Capture the cell that displays the provided text and extract its (x, y) central coordinate. 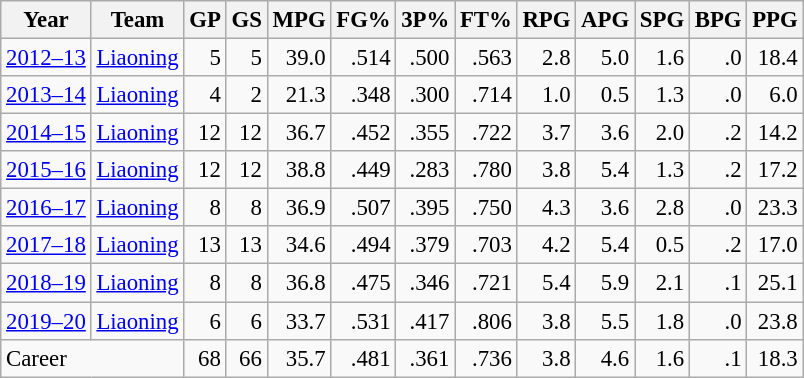
.361 (426, 358)
.348 (364, 95)
PPG (775, 20)
23.8 (775, 321)
17.2 (775, 170)
2019–20 (46, 321)
2 (246, 95)
.494 (364, 245)
.452 (364, 133)
38.8 (299, 170)
.481 (364, 358)
SPG (662, 20)
66 (246, 358)
5.9 (606, 283)
MPG (299, 20)
35.7 (299, 358)
3.7 (546, 133)
2017–18 (46, 245)
17.0 (775, 245)
.703 (486, 245)
1.8 (662, 321)
18.4 (775, 58)
.514 (364, 58)
2.0 (662, 133)
14.2 (775, 133)
23.3 (775, 208)
.355 (426, 133)
4.2 (546, 245)
5.5 (606, 321)
5.0 (606, 58)
21.3 (299, 95)
.449 (364, 170)
.283 (426, 170)
2014–15 (46, 133)
.722 (486, 133)
Team (138, 20)
4.3 (546, 208)
.531 (364, 321)
.346 (426, 283)
.563 (486, 58)
2015–16 (46, 170)
2012–13 (46, 58)
.806 (486, 321)
2.1 (662, 283)
.300 (426, 95)
Career (92, 358)
APG (606, 20)
4.6 (606, 358)
.507 (364, 208)
RPG (546, 20)
33.7 (299, 321)
25.1 (775, 283)
36.9 (299, 208)
.500 (426, 58)
1.0 (546, 95)
2018–19 (46, 283)
Year (46, 20)
36.7 (299, 133)
FG% (364, 20)
3P% (426, 20)
6.0 (775, 95)
FT% (486, 20)
36.8 (299, 283)
.714 (486, 95)
.379 (426, 245)
.475 (364, 283)
2013–14 (46, 95)
.736 (486, 358)
18.3 (775, 358)
BPG (718, 20)
.750 (486, 208)
.780 (486, 170)
.395 (426, 208)
.417 (426, 321)
GS (246, 20)
68 (205, 358)
4 (205, 95)
34.6 (299, 245)
39.0 (299, 58)
.721 (486, 283)
2016–17 (46, 208)
GP (205, 20)
